Extract the (x, y) coordinate from the center of the cell holding the provided text.  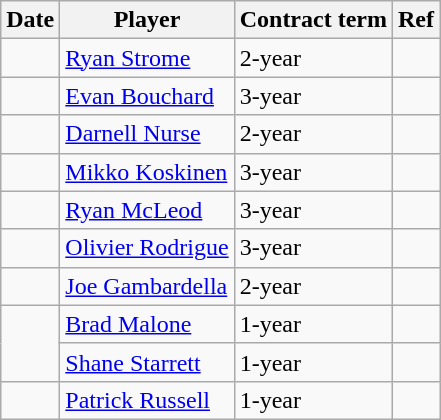
Ryan McLeod (147, 210)
Olivier Rodrigue (147, 248)
Patrick Russell (147, 400)
Ref (416, 20)
Contract term (313, 20)
Evan Bouchard (147, 96)
Player (147, 20)
Joe Gambardella (147, 286)
Ryan Strome (147, 58)
Brad Malone (147, 324)
Date (30, 20)
Darnell Nurse (147, 134)
Mikko Koskinen (147, 172)
Shane Starrett (147, 362)
